From the cell containing the given text, extract its center point as (x, y) coordinate. 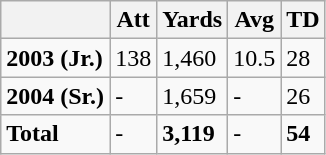
3,119 (192, 134)
TD (303, 20)
1,659 (192, 96)
Yards (192, 20)
Avg (254, 20)
28 (303, 58)
Total (56, 134)
2003 (Jr.) (56, 58)
26 (303, 96)
Att (134, 20)
2004 (Sr.) (56, 96)
1,460 (192, 58)
138 (134, 58)
54 (303, 134)
10.5 (254, 58)
